Provide the (x, y) coordinate of the cell's center where the given text is located.  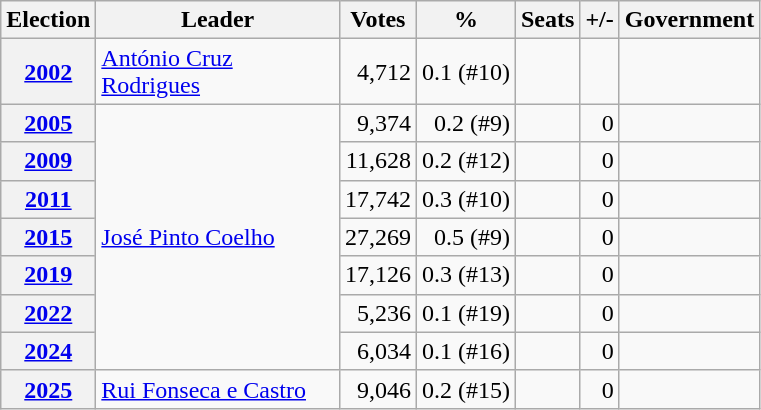
0.3 (#13) (466, 275)
0.2 (#12) (466, 161)
2015 (48, 237)
9,046 (378, 389)
0.5 (#9) (466, 237)
0.1 (#10) (466, 72)
2009 (48, 161)
2002 (48, 72)
0.2 (#15) (466, 389)
17,742 (378, 199)
Government (689, 20)
0.2 (#9) (466, 123)
4,712 (378, 72)
0.1 (#16) (466, 351)
+/- (600, 20)
9,374 (378, 123)
Rui Fonseca e Castro (218, 389)
2011 (48, 199)
2019 (48, 275)
António Cruz Rodrigues (218, 72)
Election (48, 20)
5,236 (378, 313)
2005 (48, 123)
0.1 (#19) (466, 313)
17,126 (378, 275)
% (466, 20)
Votes (378, 20)
Seats (547, 20)
2024 (48, 351)
Leader (218, 20)
0.3 (#10) (466, 199)
11,628 (378, 161)
2022 (48, 313)
2025 (48, 389)
27,269 (378, 237)
José Pinto Coelho (218, 237)
6,034 (378, 351)
